Capture the cell that displays the provided text and extract its [x, y] central coordinate. 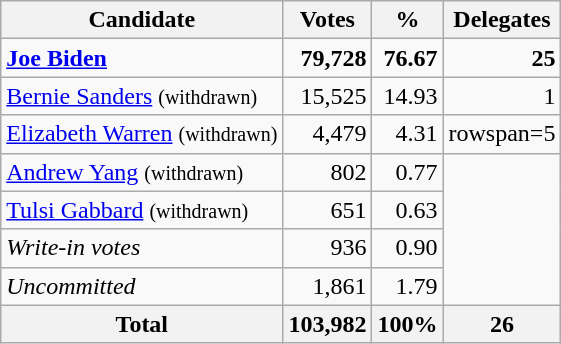
Bernie Sanders (withdrawn) [142, 96]
Tulsi Gabbard (withdrawn) [142, 210]
% [408, 20]
100% [408, 324]
4,479 [328, 134]
1 [502, 96]
Elizabeth Warren (withdrawn) [142, 134]
Joe Biden [142, 58]
Candidate [142, 20]
1.79 [408, 286]
4.31 [408, 134]
Delegates [502, 20]
Total [142, 324]
26 [502, 324]
Andrew Yang (withdrawn) [142, 172]
79,728 [328, 58]
936 [328, 248]
25 [502, 58]
Uncommitted [142, 286]
0.63 [408, 210]
802 [328, 172]
1,861 [328, 286]
14.93 [408, 96]
651 [328, 210]
15,525 [328, 96]
rowspan=5 [502, 134]
0.77 [408, 172]
0.90 [408, 248]
Write-in votes [142, 248]
76.67 [408, 58]
103,982 [328, 324]
Votes [328, 20]
